From the cell containing the given text, extract its center point as (X, Y) coordinate. 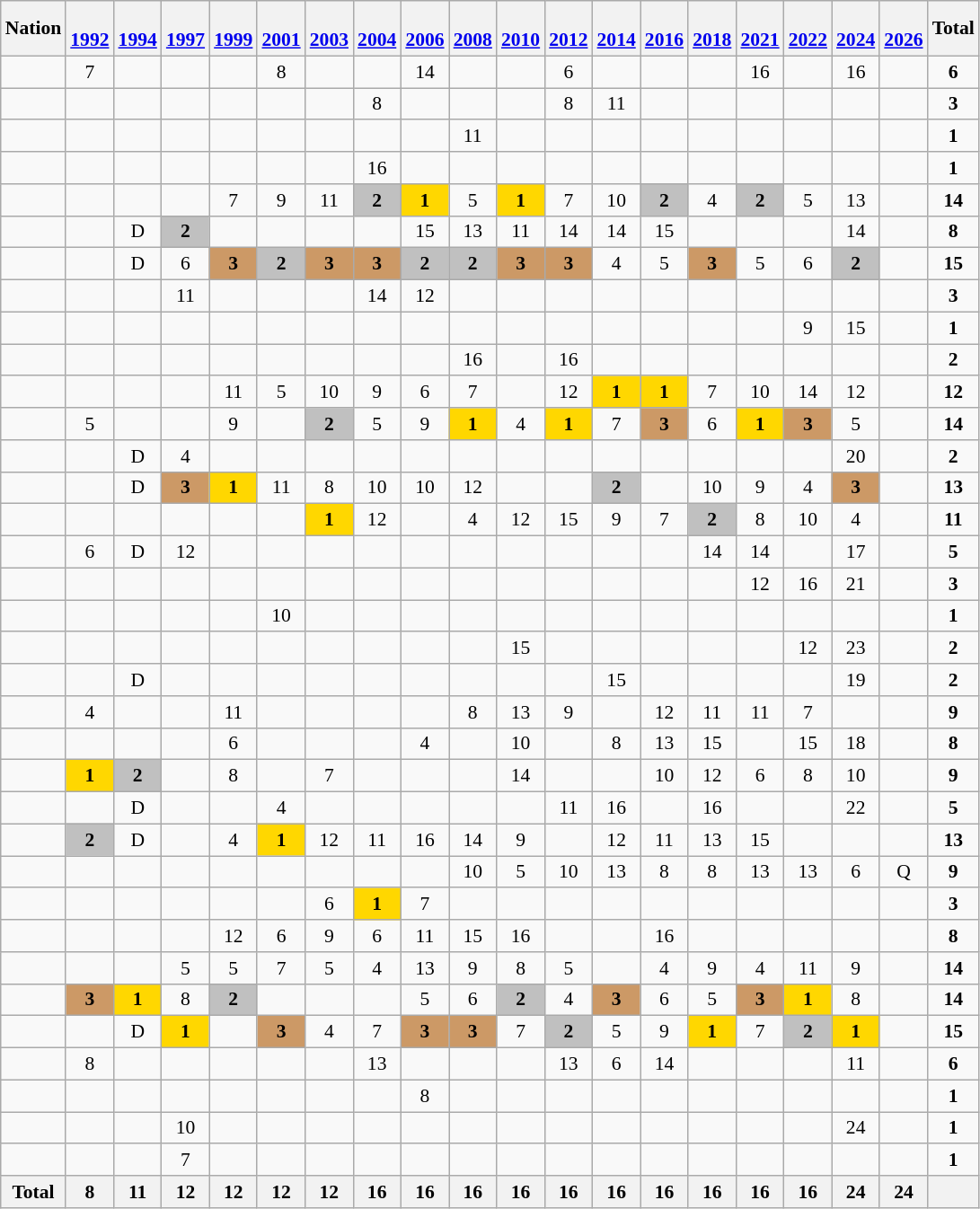
2014 (616, 29)
2003 (329, 29)
1999 (234, 29)
2006 (424, 29)
1997 (185, 29)
2004 (377, 29)
2010 (521, 29)
2022 (808, 29)
2026 (904, 29)
2024 (855, 29)
21 (855, 584)
1992 (90, 29)
1994 (138, 29)
2012 (568, 29)
2016 (665, 29)
23 (855, 649)
19 (855, 680)
2001 (280, 29)
20 (855, 456)
17 (855, 552)
Q (904, 872)
18 (855, 744)
22 (855, 808)
Nation (33, 29)
2021 (760, 29)
2008 (472, 29)
2018 (711, 29)
